Extract the [x, y] coordinate from the center of the cell holding the provided text.  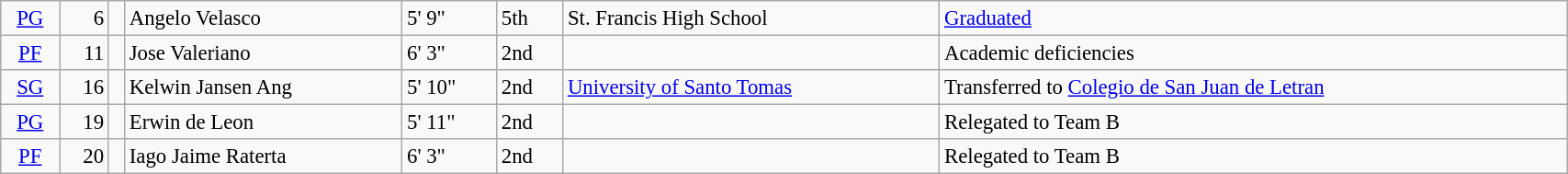
6 [85, 18]
5' 10" [450, 87]
Graduated [1253, 18]
5' 9" [450, 18]
Jose Valeriano [263, 53]
Academic deficiencies [1253, 53]
5th [530, 18]
University of Santo Tomas [751, 87]
Iago Jaime Raterta [263, 157]
Kelwin Jansen Ang [263, 87]
11 [85, 53]
St. Francis High School [751, 18]
19 [85, 122]
Transferred to Colegio de San Juan de Letran [1253, 87]
5' 11" [450, 122]
SG [30, 87]
Angelo Velasco [263, 18]
Erwin de Leon [263, 122]
16 [85, 87]
20 [85, 157]
